Extract the [x, y] coordinate from the center of the cell holding the provided text.  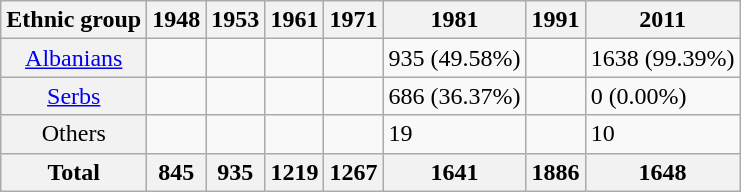
2011 [662, 20]
1971 [354, 20]
1648 [662, 172]
935 [236, 172]
1641 [454, 172]
10 [662, 134]
Serbs [74, 96]
1267 [354, 172]
Total [74, 172]
1219 [294, 172]
1961 [294, 20]
1638 (99.39%) [662, 58]
845 [176, 172]
19 [454, 134]
1948 [176, 20]
0 (0.00%) [662, 96]
Ethnic group [74, 20]
1991 [556, 20]
Albanians [74, 58]
686 (36.37%) [454, 96]
935 (49.58%) [454, 58]
1981 [454, 20]
1886 [556, 172]
1953 [236, 20]
Others [74, 134]
